Provide the (x, y) coordinate of the cell's center where the given text is located.  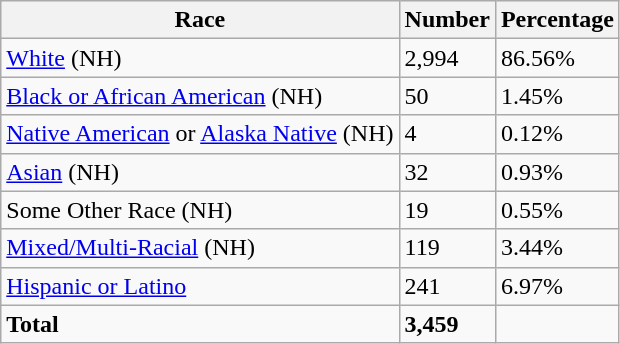
4 (447, 134)
Race (200, 20)
Hispanic or Latino (200, 286)
32 (447, 172)
50 (447, 96)
0.55% (557, 210)
White (NH) (200, 58)
Asian (NH) (200, 172)
6.97% (557, 286)
0.93% (557, 172)
Total (200, 324)
19 (447, 210)
119 (447, 248)
Black or African American (NH) (200, 96)
2,994 (447, 58)
241 (447, 286)
Native American or Alaska Native (NH) (200, 134)
Percentage (557, 20)
3.44% (557, 248)
1.45% (557, 96)
Number (447, 20)
0.12% (557, 134)
Some Other Race (NH) (200, 210)
86.56% (557, 58)
3,459 (447, 324)
Mixed/Multi-Racial (NH) (200, 248)
